Return (X, Y) of the center of cell containing provided text 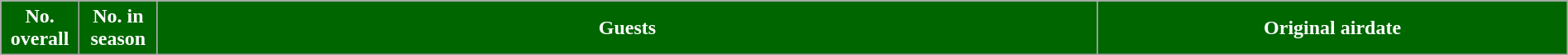
Guests (627, 28)
Original airdate (1332, 28)
No. inseason (117, 28)
No.overall (40, 28)
